For the text-containing cell, return its midpoint in (X, Y) coordinate format. 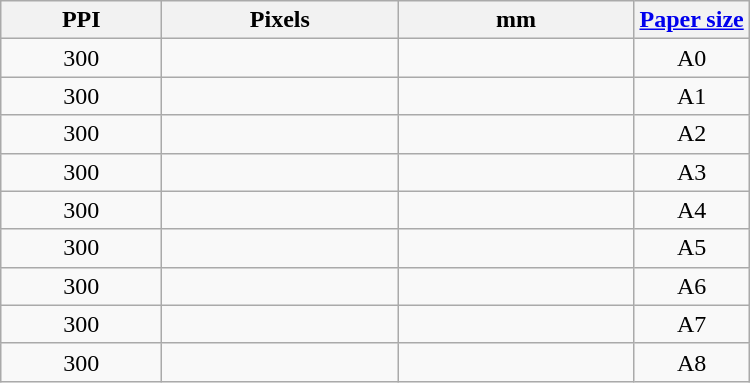
A2 (692, 134)
Paper size (692, 20)
A8 (692, 362)
mm (516, 20)
A1 (692, 96)
PPI (82, 20)
A4 (692, 210)
A0 (692, 58)
A3 (692, 172)
Pixels (280, 20)
A6 (692, 286)
A5 (692, 248)
A7 (692, 324)
